Determine the (X, Y) coordinate at the center of the cell enclosing the given text.  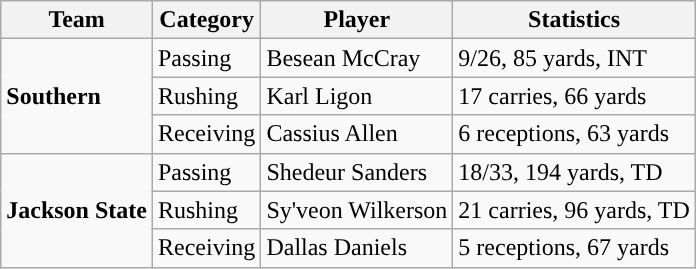
Statistics (574, 20)
Besean McCray (357, 58)
5 receptions, 67 yards (574, 248)
Category (206, 20)
Southern (77, 96)
Cassius Allen (357, 134)
Team (77, 20)
Jackson State (77, 210)
Sy'veon Wilkerson (357, 210)
Shedeur Sanders (357, 172)
17 carries, 66 yards (574, 96)
9/26, 85 yards, INT (574, 58)
21 carries, 96 yards, TD (574, 210)
Player (357, 20)
Karl Ligon (357, 96)
Dallas Daniels (357, 248)
6 receptions, 63 yards (574, 134)
18/33, 194 yards, TD (574, 172)
